Determine the (X, Y) coordinate at the center of the cell enclosing the given text.  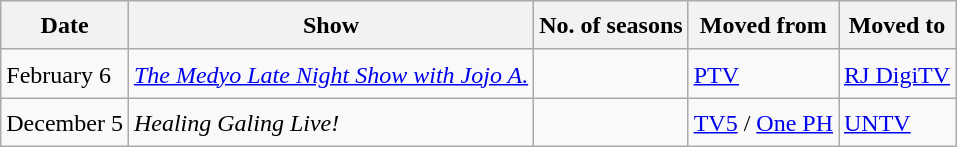
The Medyo Late Night Show with Jojo A. (330, 74)
December 5 (65, 122)
PTV (763, 74)
Date (65, 26)
RJ DigiTV (896, 74)
Moved to (896, 26)
TV5 / One PH (763, 122)
UNTV (896, 122)
Show (330, 26)
No. of seasons (611, 26)
Healing Galing Live! (330, 122)
February 6 (65, 74)
Moved from (763, 26)
